Pinpoint the cell where the given text exists, returning its (X, Y) midpoint coordinate. 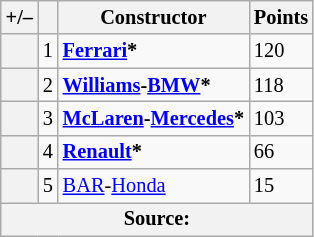
3 (48, 118)
66 (281, 152)
BAR-Honda (154, 186)
Renault* (154, 152)
Ferrari* (154, 51)
Williams-BMW* (154, 85)
+/– (20, 17)
McLaren-Mercedes* (154, 118)
4 (48, 152)
118 (281, 85)
Points (281, 17)
2 (48, 85)
103 (281, 118)
1 (48, 51)
Source: (157, 219)
5 (48, 186)
15 (281, 186)
120 (281, 51)
Constructor (154, 17)
